Detect which cell encompasses the target text, then output its [X, Y] center coordinate. 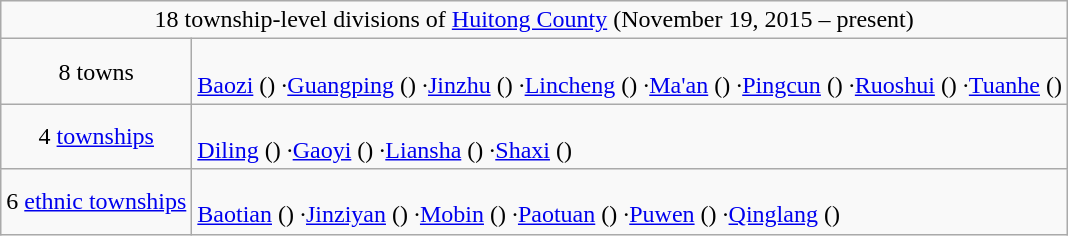
18 township-level divisions of Huitong County (November 19, 2015 – present) [534, 20]
8 towns [96, 72]
Baozi () ·Guangping () ·Jinzhu () ·Lincheng () ·Ma'an () ·Pingcun () ·Ruoshui () ·Tuanhe () [630, 72]
Diling () ·Gaoyi () ·Liansha () ·Shaxi () [630, 136]
4 townships [96, 136]
6 ethnic townships [96, 202]
Baotian () ·Jinziyan () ·Mobin () ·Paotuan () ·Puwen () ·Qinglang () [630, 202]
